Pinpoint the cell where the given text exists, returning its (X, Y) midpoint coordinate. 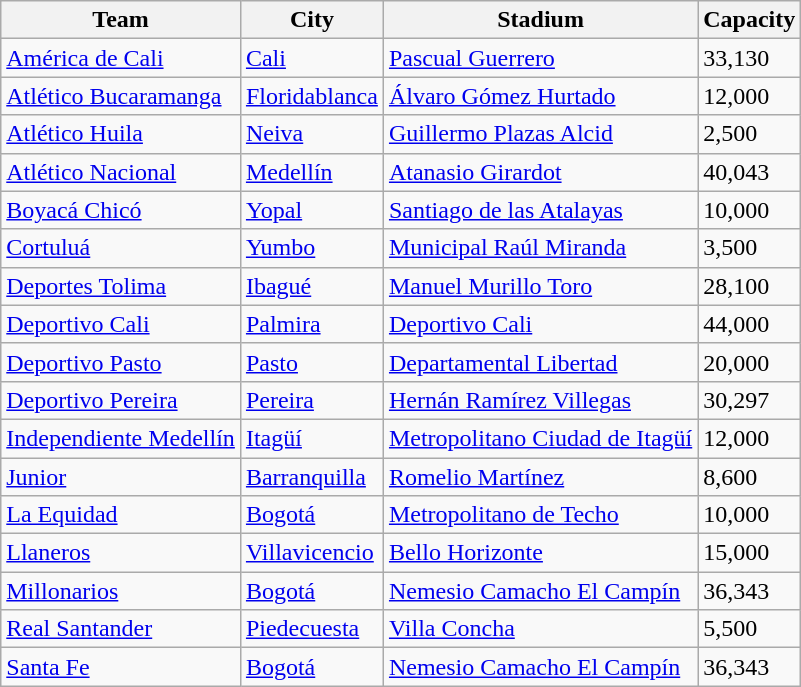
Junior (121, 477)
Llaneros (121, 553)
Villavicencio (312, 553)
Atlético Huila (121, 134)
City (312, 20)
Palmira (312, 324)
Álvaro Gómez Hurtado (540, 96)
Santiago de las Atalayas (540, 210)
33,130 (750, 58)
Bello Horizonte (540, 553)
Pascual Guerrero (540, 58)
Hernán Ramírez Villegas (540, 400)
Villa Concha (540, 629)
15,000 (750, 553)
Team (121, 20)
Manuel Murillo Toro (540, 286)
2,500 (750, 134)
Boyacá Chicó (121, 210)
44,000 (750, 324)
Atanasio Girardot (540, 172)
40,043 (750, 172)
Pereira (312, 400)
Stadium (540, 20)
Metropolitano de Techo (540, 515)
Atlético Nacional (121, 172)
Cortuluá (121, 248)
30,297 (750, 400)
20,000 (750, 362)
Departamental Libertad (540, 362)
Yopal (312, 210)
Medellín (312, 172)
Deportivo Pasto (121, 362)
Pasto (312, 362)
Itagüí (312, 438)
Independiente Medellín (121, 438)
Millonarios (121, 591)
Neiva (312, 134)
Santa Fe (121, 667)
Deportes Tolima (121, 286)
Deportivo Pereira (121, 400)
Municipal Raúl Miranda (540, 248)
Yumbo (312, 248)
Real Santander (121, 629)
Guillermo Plazas Alcid (540, 134)
3,500 (750, 248)
Capacity (750, 20)
5,500 (750, 629)
Barranquilla (312, 477)
Piedecuesta (312, 629)
La Equidad (121, 515)
28,100 (750, 286)
América de Cali (121, 58)
Ibagué (312, 286)
Floridablanca (312, 96)
Atlético Bucaramanga (121, 96)
Cali (312, 58)
Romelio Martínez (540, 477)
8,600 (750, 477)
Metropolitano Ciudad de Itagüí (540, 438)
